Locate the cell with the specified text and output its [x, y] center coordinate. 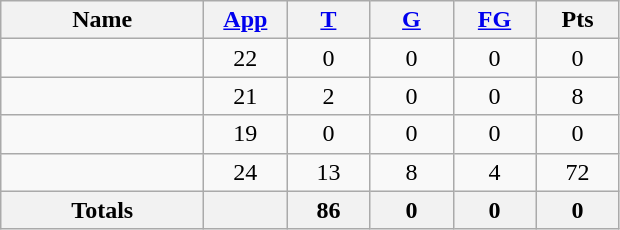
24 [246, 172]
2 [328, 96]
21 [246, 96]
86 [328, 210]
G [412, 20]
4 [494, 172]
Name [102, 20]
FG [494, 20]
Totals [102, 210]
72 [578, 172]
Pts [578, 20]
22 [246, 58]
13 [328, 172]
T [328, 20]
19 [246, 134]
App [246, 20]
